Find where the given text appears and provide that cell's center as (x, y) coordinate. 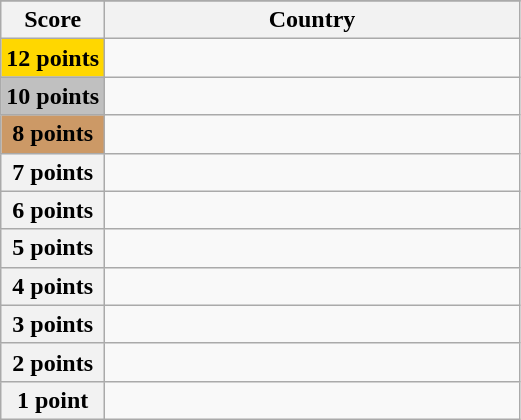
12 points (53, 58)
Score (53, 20)
1 point (53, 400)
2 points (53, 362)
10 points (53, 96)
8 points (53, 134)
4 points (53, 286)
5 points (53, 248)
3 points (53, 324)
7 points (53, 172)
6 points (53, 210)
Country (312, 20)
